Return [X, Y] of the center of cell containing provided text 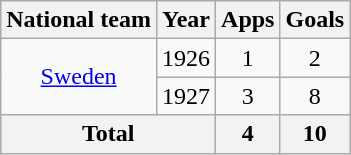
Goals [315, 20]
8 [315, 96]
Apps [248, 20]
National team [79, 20]
Total [108, 134]
10 [315, 134]
Year [186, 20]
1 [248, 58]
4 [248, 134]
Sweden [79, 77]
1926 [186, 58]
2 [315, 58]
3 [248, 96]
1927 [186, 96]
